Search for the cell housing the specified text and yield its [x, y] center coordinate. 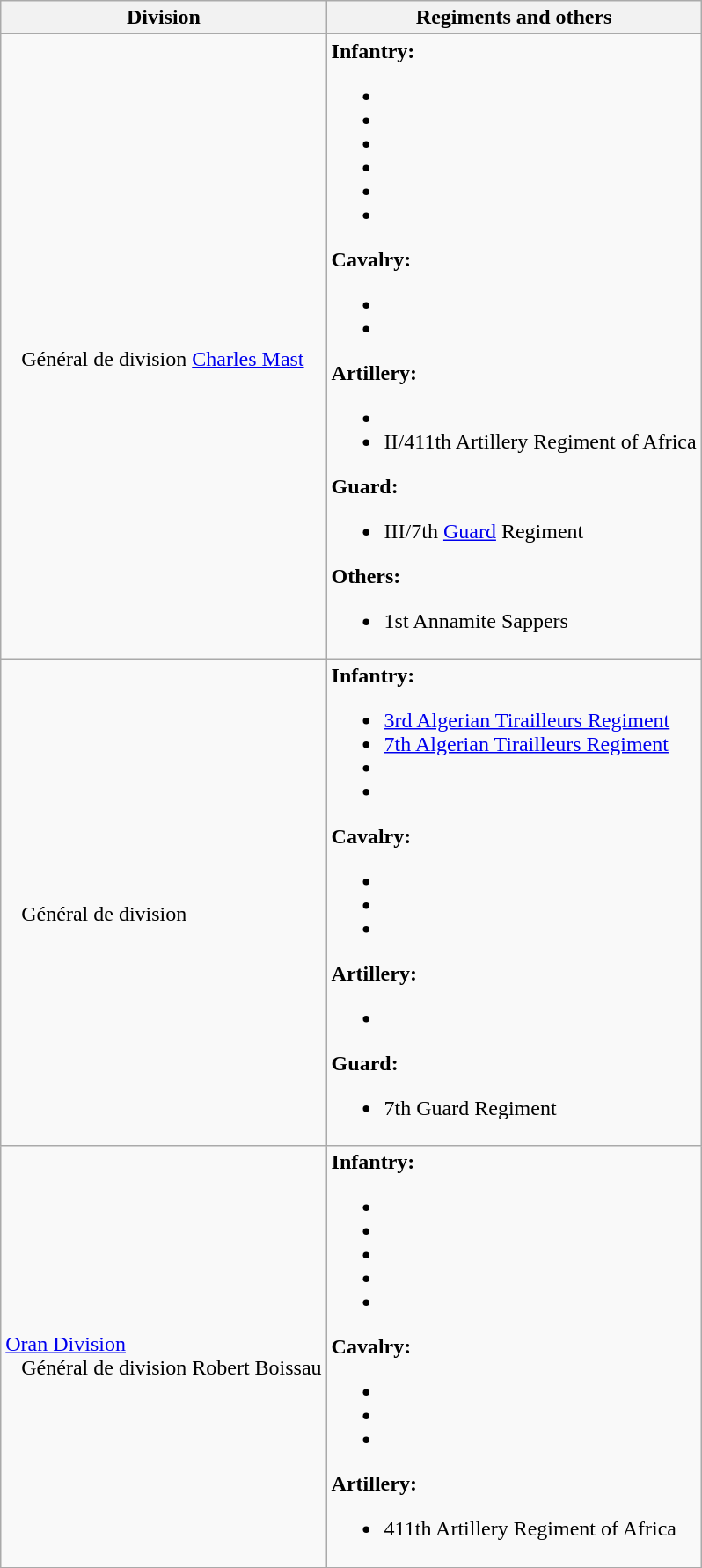
Infantry:Cavalry:Artillery:II/411th Artillery Regiment of AfricaGuard:III/7th Guard RegimentOthers:1st Annamite Sappers [514, 346]
Division [164, 18]
Infantry:Cavalry:Artillery:411th Artillery Regiment of Africa [514, 1356]
Oran Division Général de division Robert Boissau [164, 1356]
Général de division Charles Mast [164, 346]
Général de division [164, 902]
Infantry:3rd Algerian Tirailleurs Regiment7th Algerian Tirailleurs RegimentCavalry:Artillery:Guard:7th Guard Regiment [514, 902]
Regiments and others [514, 18]
